Determine the (x, y) coordinate at the center of the cell enclosing the given text.  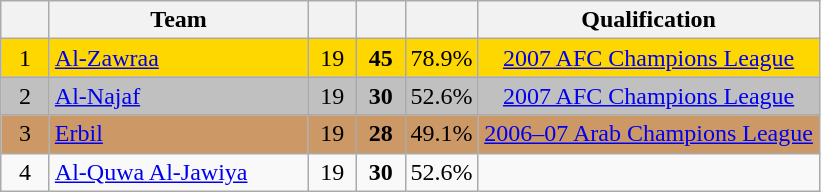
78.9% (442, 58)
Al-Zawraa (178, 58)
2006–07 Arab Champions League (648, 134)
Qualification (648, 20)
Erbil (178, 134)
2 (26, 96)
49.1% (442, 134)
Al-Quwa Al-Jawiya (178, 172)
45 (380, 58)
3 (26, 134)
Team (178, 20)
28 (380, 134)
1 (26, 58)
Al-Najaf (178, 96)
4 (26, 172)
